Return [X, Y] of the center of cell containing provided text 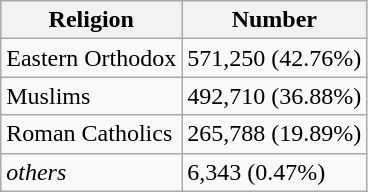
Roman Catholics [92, 134]
Muslims [92, 96]
Religion [92, 20]
492,710 (36.88%) [274, 96]
others [92, 172]
6,343 (0.47%) [274, 172]
Number [274, 20]
Eastern Orthodox [92, 58]
571,250 (42.76%) [274, 58]
265,788 (19.89%) [274, 134]
